Return the [X, Y] coordinate for the center point of the cell that contains the specified text.  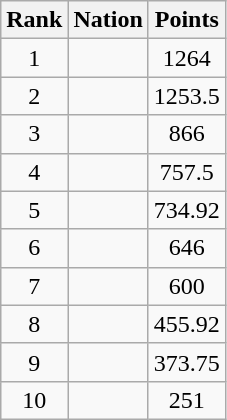
455.92 [186, 324]
4 [34, 172]
5 [34, 210]
646 [186, 248]
1264 [186, 58]
Rank [34, 20]
757.5 [186, 172]
1253.5 [186, 96]
9 [34, 362]
1 [34, 58]
251 [186, 400]
Nation [108, 20]
10 [34, 400]
2 [34, 96]
Points [186, 20]
7 [34, 286]
373.75 [186, 362]
866 [186, 134]
8 [34, 324]
734.92 [186, 210]
3 [34, 134]
600 [186, 286]
6 [34, 248]
